Return the [X, Y] coordinate for the center point of the cell that contains the specified text.  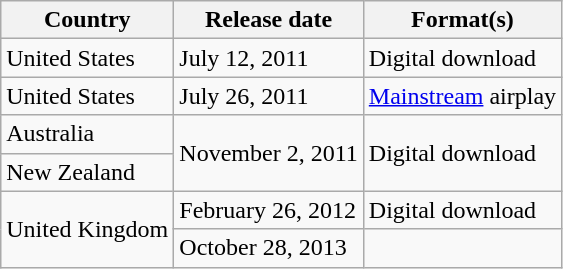
July 12, 2011 [268, 58]
Country [88, 20]
November 2, 2011 [268, 153]
February 26, 2012 [268, 210]
New Zealand [88, 172]
Format(s) [462, 20]
Mainstream airplay [462, 96]
July 26, 2011 [268, 96]
October 28, 2013 [268, 248]
Australia [88, 134]
Release date [268, 20]
United Kingdom [88, 229]
